Return [x, y] of the center of cell containing provided text 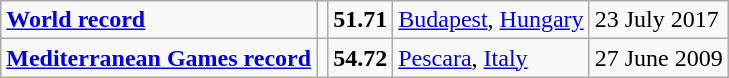
54.72 [360, 58]
27 June 2009 [658, 58]
Mediterranean Games record [159, 58]
World record [159, 20]
Budapest, Hungary [491, 20]
23 July 2017 [658, 20]
51.71 [360, 20]
Pescara, Italy [491, 58]
